Scan for the cell matching the given text and deliver its [X, Y] coordinate at center. 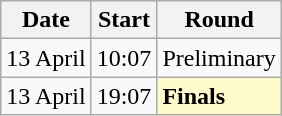
19:07 [124, 96]
Round [219, 20]
10:07 [124, 58]
Start [124, 20]
Preliminary [219, 58]
Finals [219, 96]
Date [46, 20]
